From the cell containing the given text, extract its center point as (X, Y) coordinate. 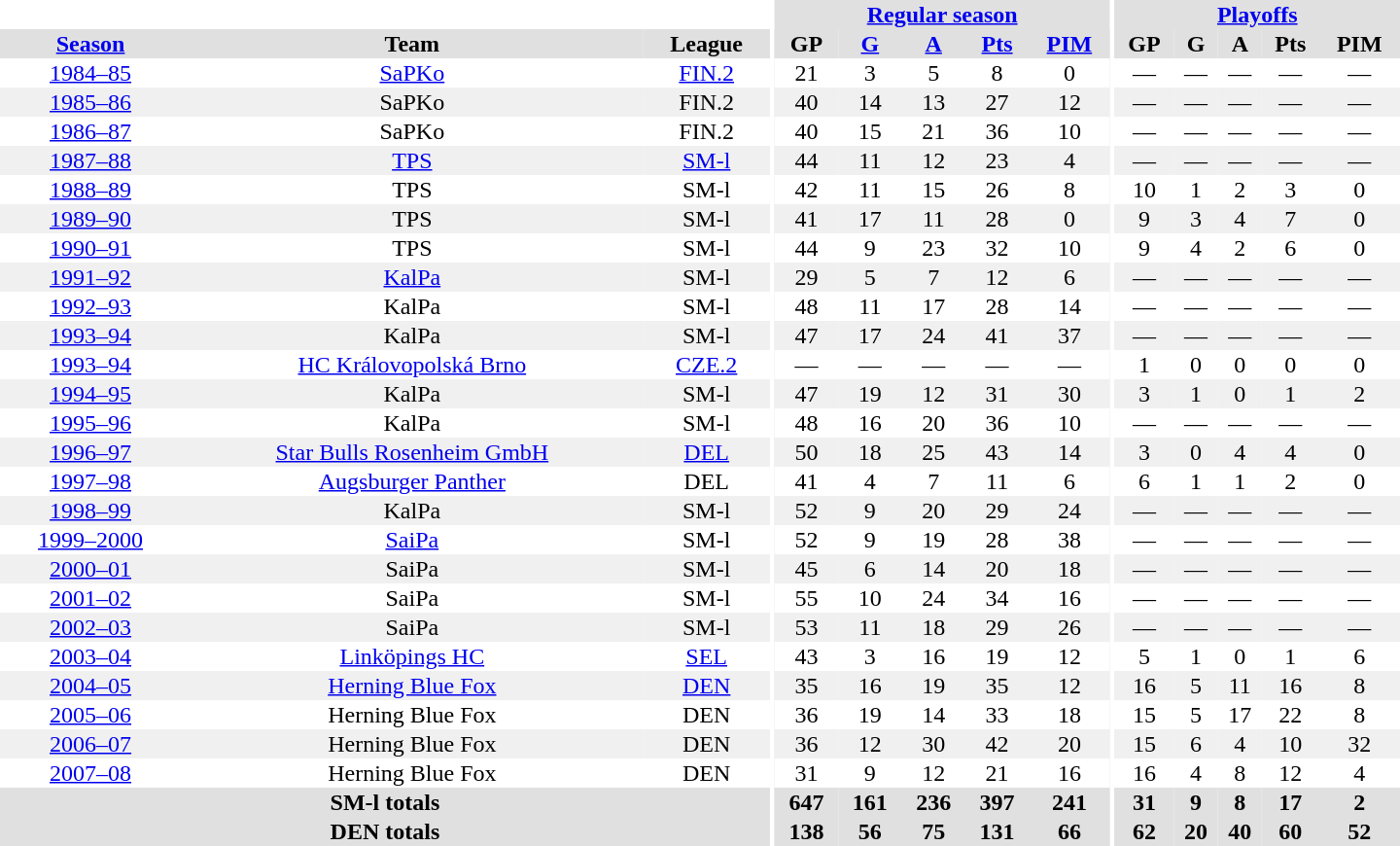
236 (933, 802)
66 (1069, 831)
2001–02 (90, 598)
50 (807, 452)
33 (997, 715)
SEL (707, 656)
2004–05 (90, 686)
25 (933, 452)
Playoffs (1258, 15)
2002–03 (90, 627)
2005–06 (90, 715)
League (707, 44)
HC Královopolská Brno (412, 365)
1988–89 (90, 190)
1986–87 (90, 131)
2003–04 (90, 656)
DEN totals (385, 831)
Star Bulls Rosenheim GmbH (412, 452)
37 (1069, 335)
1994–95 (90, 394)
Regular season (943, 15)
1995–96 (90, 423)
1985–86 (90, 102)
34 (997, 598)
397 (997, 802)
13 (933, 102)
75 (933, 831)
2006–07 (90, 744)
1992–93 (90, 306)
SM-l totals (385, 802)
2000–01 (90, 569)
60 (1291, 831)
27 (997, 102)
22 (1291, 715)
1990–91 (90, 248)
241 (1069, 802)
45 (807, 569)
2007–08 (90, 773)
131 (997, 831)
1984–85 (90, 73)
1999–2000 (90, 540)
38 (1069, 540)
53 (807, 627)
1991–92 (90, 277)
Linköpings HC (412, 656)
CZE.2 (707, 365)
138 (807, 831)
Season (90, 44)
647 (807, 802)
1989–90 (90, 219)
Team (412, 44)
161 (869, 802)
1998–99 (90, 511)
Augsburger Panther (412, 481)
1997–98 (90, 481)
1996–97 (90, 452)
1987–88 (90, 160)
62 (1145, 831)
55 (807, 598)
56 (869, 831)
